Output the (x, y) coordinate of the center of the cell containing the given text.  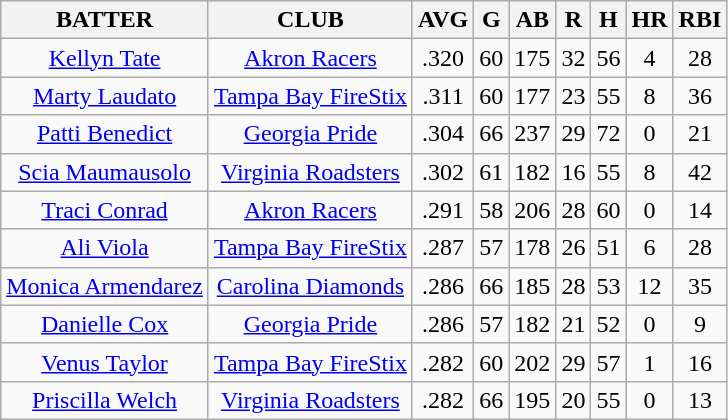
.311 (442, 96)
.287 (442, 248)
AB (532, 20)
.291 (442, 210)
52 (608, 324)
4 (650, 58)
14 (700, 210)
R (574, 20)
Kellyn Tate (105, 58)
Venus Taylor (105, 362)
Ali Viola (105, 248)
AVG (442, 20)
.320 (442, 58)
9 (700, 324)
12 (650, 286)
61 (492, 172)
206 (532, 210)
72 (608, 134)
23 (574, 96)
.304 (442, 134)
.302 (442, 172)
185 (532, 286)
20 (574, 400)
CLUB (310, 20)
Marty Laudato (105, 96)
177 (532, 96)
Danielle Cox (105, 324)
202 (532, 362)
13 (700, 400)
178 (532, 248)
1 (650, 362)
Carolina Diamonds (310, 286)
H (608, 20)
Scia Maumausolo (105, 172)
32 (574, 58)
237 (532, 134)
36 (700, 96)
51 (608, 248)
42 (700, 172)
Patti Benedict (105, 134)
Monica Armendarez (105, 286)
BATTER (105, 20)
195 (532, 400)
56 (608, 58)
HR (650, 20)
35 (700, 286)
26 (574, 248)
RBI (700, 20)
53 (608, 286)
6 (650, 248)
Priscilla Welch (105, 400)
Traci Conrad (105, 210)
58 (492, 210)
175 (532, 58)
G (492, 20)
